Pinpoint the cell where the given text exists, returning its [x, y] midpoint coordinate. 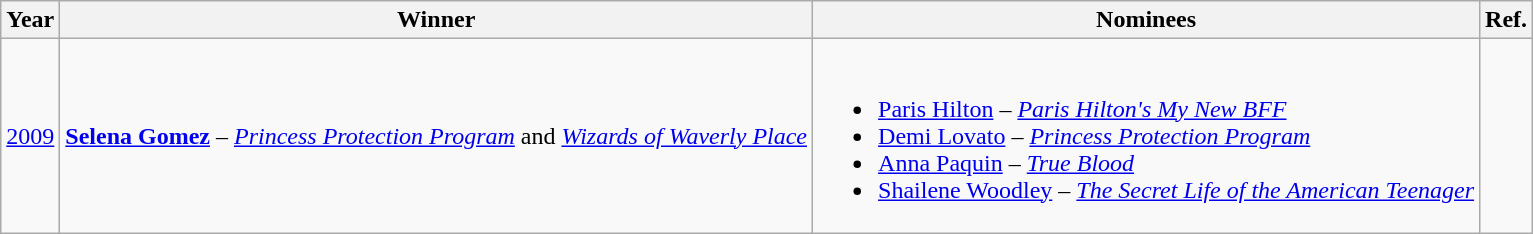
Winner [436, 20]
Selena Gomez – Princess Protection Program and Wizards of Waverly Place [436, 136]
Year [30, 20]
Nominees [1146, 20]
Ref. [1506, 20]
2009 [30, 136]
